Capture the cell that displays the provided text and extract its (X, Y) central coordinate. 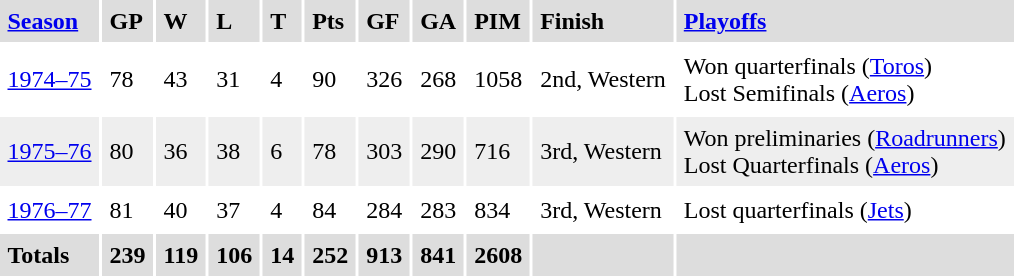
W (181, 21)
T (282, 21)
90 (330, 80)
37 (234, 210)
290 (438, 152)
Won preliminaries (Roadrunners) Lost Quarterfinals (Aeros) (844, 152)
GA (438, 21)
2nd, Western (604, 80)
303 (384, 152)
84 (330, 210)
14 (282, 255)
284 (384, 210)
L (234, 21)
326 (384, 80)
Playoffs (844, 21)
283 (438, 210)
834 (498, 210)
GP (128, 21)
80 (128, 152)
Season (50, 21)
81 (128, 210)
119 (181, 255)
252 (330, 255)
106 (234, 255)
Pts (330, 21)
239 (128, 255)
38 (234, 152)
913 (384, 255)
716 (498, 152)
2608 (498, 255)
1976–77 (50, 210)
1058 (498, 80)
40 (181, 210)
31 (234, 80)
1974–75 (50, 80)
1975–76 (50, 152)
GF (384, 21)
36 (181, 152)
43 (181, 80)
Finish (604, 21)
Lost quarterfinals (Jets) (844, 210)
Won quarterfinals (Toros) Lost Semifinals (Aeros) (844, 80)
268 (438, 80)
Totals (50, 255)
6 (282, 152)
PIM (498, 21)
841 (438, 255)
